Detect which cell encompasses the target text, then output its [X, Y] center coordinate. 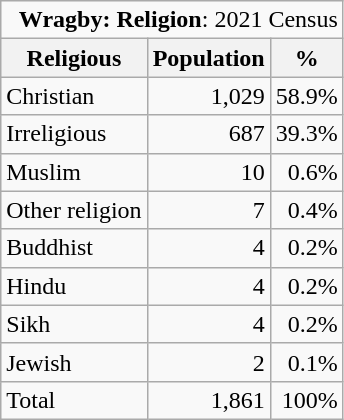
100% [306, 400]
Hindu [74, 286]
39.3% [306, 134]
1,861 [208, 400]
Sikh [74, 324]
0.4% [306, 210]
Total [74, 400]
10 [208, 172]
687 [208, 134]
Wragby: Religion: 2021 Census [172, 20]
7 [208, 210]
Muslim [74, 172]
0.1% [306, 362]
Jewish [74, 362]
Christian [74, 96]
58.9% [306, 96]
Irreligious [74, 134]
% [306, 58]
Population [208, 58]
0.6% [306, 172]
2 [208, 362]
Buddhist [74, 248]
Religious [74, 58]
Other religion [74, 210]
1,029 [208, 96]
